Extract the [X, Y] coordinate from the center of the cell holding the provided text.  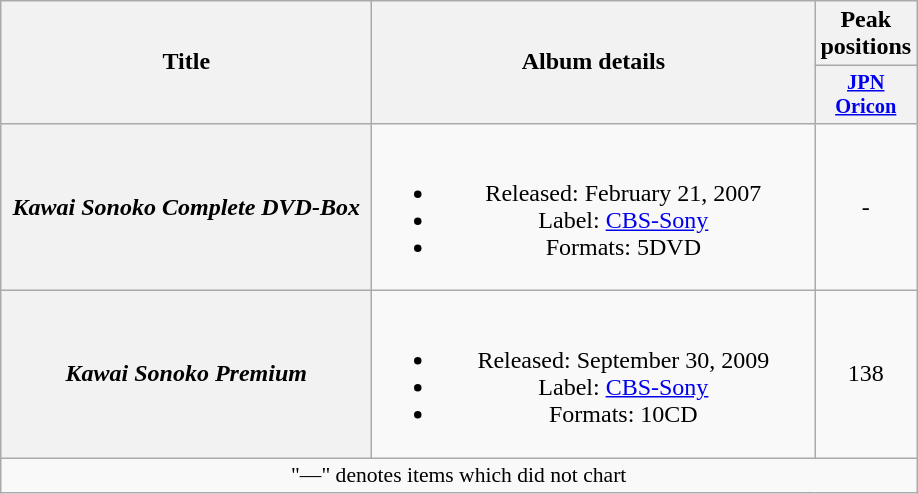
Title [186, 62]
Released: September 30, 2009Label: CBS-SonyFormats: 10CD [594, 374]
- [866, 206]
Released: February 21, 2007Label: CBS-SonyFormats: 5DVD [594, 206]
138 [866, 374]
"—" denotes items which did not chart [459, 476]
JPNOricon [866, 95]
Peak positions [866, 34]
Album details [594, 62]
Kawai Sonoko Premium [186, 374]
Kawai Sonoko Complete DVD-Box [186, 206]
